Identify which cell holds the provided text, then report its (x, y) central coordinate. 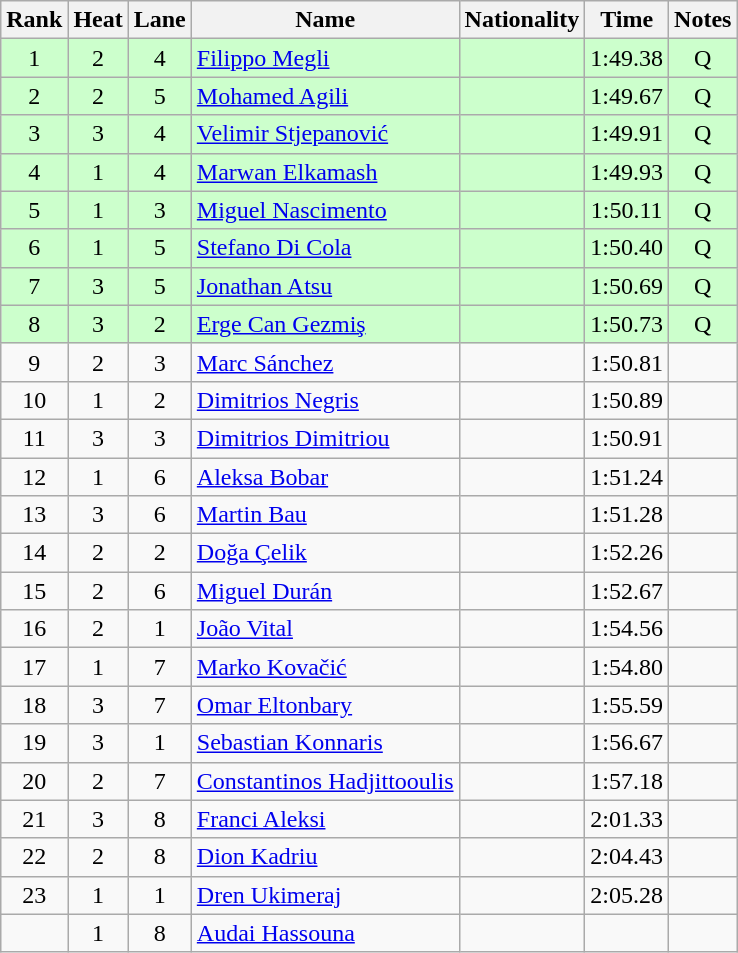
Constantinos Hadjittooulis (325, 781)
1:50.11 (627, 210)
Marko Kovačić (325, 667)
Time (627, 20)
19 (34, 743)
1:54.56 (627, 629)
Martin Bau (325, 515)
1:51.28 (627, 515)
11 (34, 438)
21 (34, 819)
1:57.18 (627, 781)
10 (34, 400)
Heat (98, 20)
Franci Aleksi (325, 819)
Name (325, 20)
Marc Sánchez (325, 362)
Audai Hassouna (325, 933)
Marwan Elkamash (325, 172)
Dren Ukimeraj (325, 895)
Omar Eltonbary (325, 705)
16 (34, 629)
1:49.38 (627, 58)
12 (34, 477)
1:52.67 (627, 591)
1:50.73 (627, 324)
Nationality (522, 20)
22 (34, 857)
1:50.69 (627, 286)
1:50.81 (627, 362)
9 (34, 362)
Erge Can Gezmiş (325, 324)
Notes (703, 20)
2:01.33 (627, 819)
18 (34, 705)
1:54.80 (627, 667)
1:49.91 (627, 134)
Aleksa Bobar (325, 477)
15 (34, 591)
Dimitrios Negris (325, 400)
1:52.26 (627, 553)
1:56.67 (627, 743)
1:51.24 (627, 477)
Sebastian Konnaris (325, 743)
17 (34, 667)
Miguel Durán (325, 591)
Filippo Megli (325, 58)
Dimitrios Dimitriou (325, 438)
14 (34, 553)
Mohamed Agili (325, 96)
Velimir Stjepanović (325, 134)
Dion Kadriu (325, 857)
Jonathan Atsu (325, 286)
Miguel Nascimento (325, 210)
2:05.28 (627, 895)
20 (34, 781)
João Vital (325, 629)
2:04.43 (627, 857)
1:50.91 (627, 438)
13 (34, 515)
1:49.93 (627, 172)
Rank (34, 20)
Lane (160, 20)
Stefano Di Cola (325, 248)
1:50.40 (627, 248)
Doğa Çelik (325, 553)
1:50.89 (627, 400)
23 (34, 895)
1:55.59 (627, 705)
1:49.67 (627, 96)
